From the cell containing the given text, extract its center point as [X, Y] coordinate. 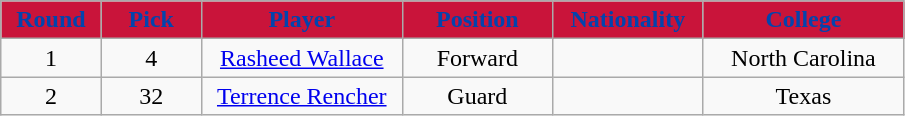
Guard [477, 96]
Pick [151, 20]
1 [51, 58]
North Carolina [804, 58]
32 [151, 96]
Rasheed Wallace [302, 58]
College [804, 20]
2 [51, 96]
Nationality [628, 20]
Terrence Rencher [302, 96]
Position [477, 20]
Forward [477, 58]
4 [151, 58]
Texas [804, 96]
Player [302, 20]
Round [51, 20]
